Locate the cell with the specified text and output its [X, Y] center coordinate. 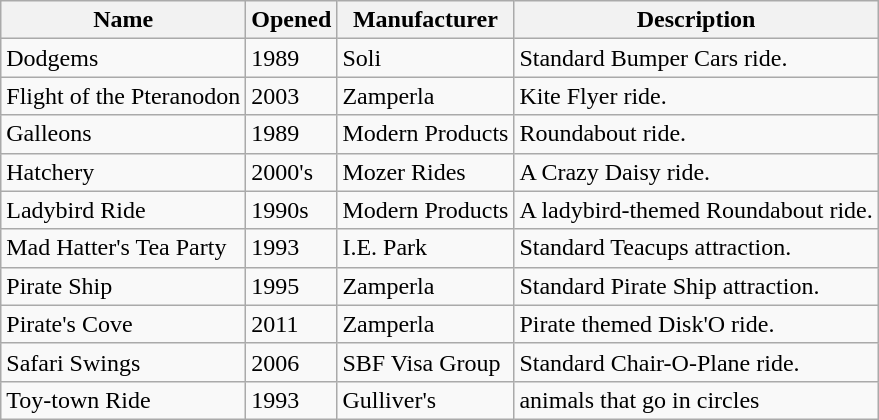
Standard Chair-O-Plane ride. [696, 362]
Hatchery [124, 172]
Flight of the Pteranodon [124, 96]
Standard Teacups attraction. [696, 248]
Safari Swings [124, 362]
Mozer Rides [426, 172]
A Crazy Daisy ride. [696, 172]
SBF Visa Group [426, 362]
Roundabout ride. [696, 134]
Galleons [124, 134]
2000's [292, 172]
animals that go in circles [696, 400]
Pirate themed Disk'O ride. [696, 324]
2006 [292, 362]
Manufacturer [426, 20]
Standard Bumper Cars ride. [696, 58]
I.E. Park [426, 248]
Opened [292, 20]
Dodgems [124, 58]
Pirate's Cove [124, 324]
Soli [426, 58]
A ladybird-themed Roundabout ride. [696, 210]
Standard Pirate Ship attraction. [696, 286]
Name [124, 20]
Description [696, 20]
Ladybird Ride [124, 210]
1990s [292, 210]
Kite Flyer ride. [696, 96]
Toy-town Ride [124, 400]
2011 [292, 324]
1995 [292, 286]
2003 [292, 96]
Gulliver's [426, 400]
Mad Hatter's Tea Party [124, 248]
Pirate Ship [124, 286]
